Output the [x, y] coordinate of the center of the cell containing the given text.  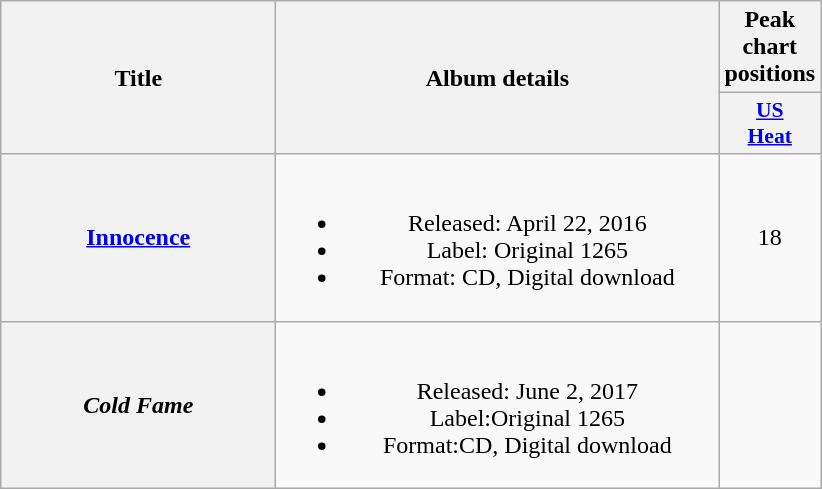
Released: June 2, 2017Label:Original 1265Format:CD, Digital download [498, 404]
Released: April 22, 2016Label: Original 1265Format: CD, Digital download [498, 238]
Peakchartpositions [770, 47]
Album details [498, 78]
USHeat [770, 124]
Title [138, 78]
18 [770, 238]
Innocence [138, 238]
Cold Fame [138, 404]
